Search for the cell housing the specified text and yield its [X, Y] center coordinate. 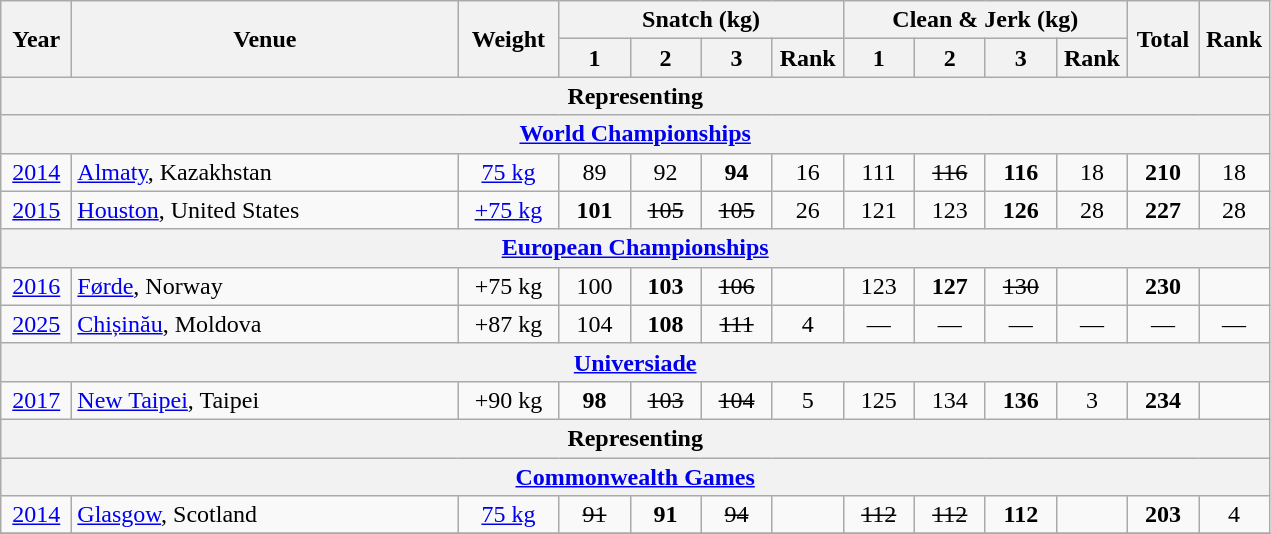
Total [1162, 39]
136 [1020, 400]
Clean & Jerk (kg) [985, 20]
127 [950, 286]
Glasgow, Scotland [265, 515]
16 [808, 172]
126 [1020, 210]
92 [666, 172]
World Championships [636, 134]
Commonwealth Games [636, 477]
2015 [36, 210]
Almaty, Kazakhstan [265, 172]
230 [1162, 286]
130 [1020, 286]
New Taipei, Taipei [265, 400]
134 [950, 400]
Førde, Norway [265, 286]
+87 kg [508, 324]
+90 kg [508, 400]
Venue [265, 39]
Chișinău, Moldova [265, 324]
121 [878, 210]
Year [36, 39]
108 [666, 324]
227 [1162, 210]
European Championships [636, 248]
Universiade [636, 362]
5 [808, 400]
26 [808, 210]
98 [594, 400]
106 [736, 286]
203 [1162, 515]
Houston, United States [265, 210]
Weight [508, 39]
2016 [36, 286]
234 [1162, 400]
125 [878, 400]
210 [1162, 172]
100 [594, 286]
2017 [36, 400]
89 [594, 172]
101 [594, 210]
Snatch (kg) [701, 20]
2025 [36, 324]
